For the text-containing cell, return its midpoint in [X, Y] coordinate format. 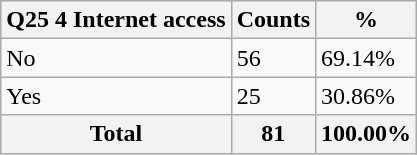
30.86% [366, 96]
100.00% [366, 134]
Yes [116, 96]
81 [273, 134]
69.14% [366, 58]
% [366, 20]
25 [273, 96]
Q25 4 Internet access [116, 20]
Total [116, 134]
No [116, 58]
56 [273, 58]
Counts [273, 20]
